Find where the given text appears and provide that cell's center as (x, y) coordinate. 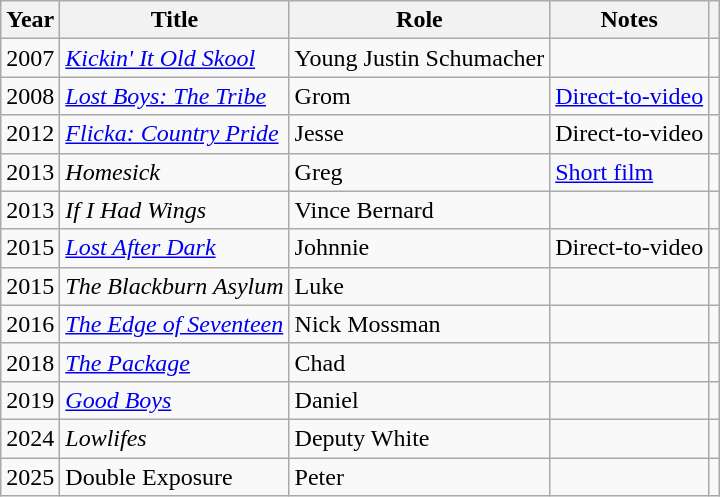
Daniel (420, 400)
The Blackburn Asylum (174, 286)
2008 (30, 96)
2019 (30, 400)
Nick Mossman (420, 324)
Grom (420, 96)
2025 (30, 477)
Vince Bernard (420, 210)
Double Exposure (174, 477)
Jesse (420, 134)
Flicka: Country Pride (174, 134)
Johnnie (420, 248)
Notes (630, 20)
Role (420, 20)
Deputy White (420, 438)
Luke (420, 286)
2018 (30, 362)
The Package (174, 362)
Greg (420, 172)
Homesick (174, 172)
Year (30, 20)
Title (174, 20)
Peter (420, 477)
Kickin' It Old Skool (174, 58)
Lowlifes (174, 438)
Lost After Dark (174, 248)
Chad (420, 362)
2012 (30, 134)
If I Had Wings (174, 210)
Young Justin Schumacher (420, 58)
The Edge of Seventeen (174, 324)
2007 (30, 58)
Good Boys (174, 400)
Short film (630, 172)
2024 (30, 438)
2016 (30, 324)
Lost Boys: The Tribe (174, 96)
